Capture the cell that displays the provided text and extract its (x, y) central coordinate. 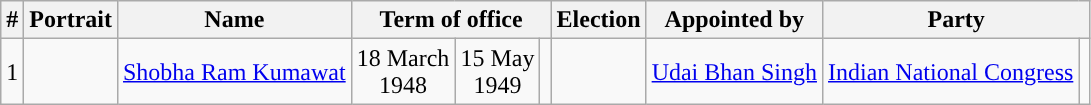
Term of office (451, 20)
18 March1948 (403, 72)
Indian National Congress (950, 72)
Portrait (71, 20)
1 (12, 72)
Shobha Ram Kumawat (234, 72)
15 May1949 (498, 72)
Udai Bhan Singh (734, 72)
# (12, 20)
Name (234, 20)
Election (598, 20)
Appointed by (734, 20)
Party (956, 20)
